Scan for the cell matching the given text and deliver its (X, Y) coordinate at center. 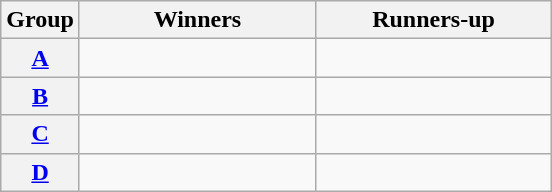
B (40, 96)
C (40, 134)
Runners-up (433, 20)
Group (40, 20)
D (40, 172)
A (40, 58)
Winners (197, 20)
